Detect which cell encompasses the target text, then output its [x, y] center coordinate. 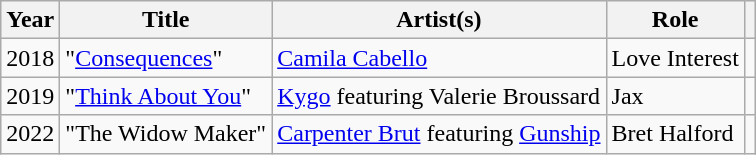
Camila Cabello [439, 58]
Carpenter Brut featuring Gunship [439, 134]
"Think About You" [166, 96]
2019 [30, 96]
Love Interest [675, 58]
"Consequences" [166, 58]
Bret Halford [675, 134]
2018 [30, 58]
Kygo featuring Valerie Broussard [439, 96]
Artist(s) [439, 20]
Role [675, 20]
"The Widow Maker" [166, 134]
2022 [30, 134]
Title [166, 20]
Jax [675, 96]
Year [30, 20]
